Return (X, Y) of the center of cell containing provided text 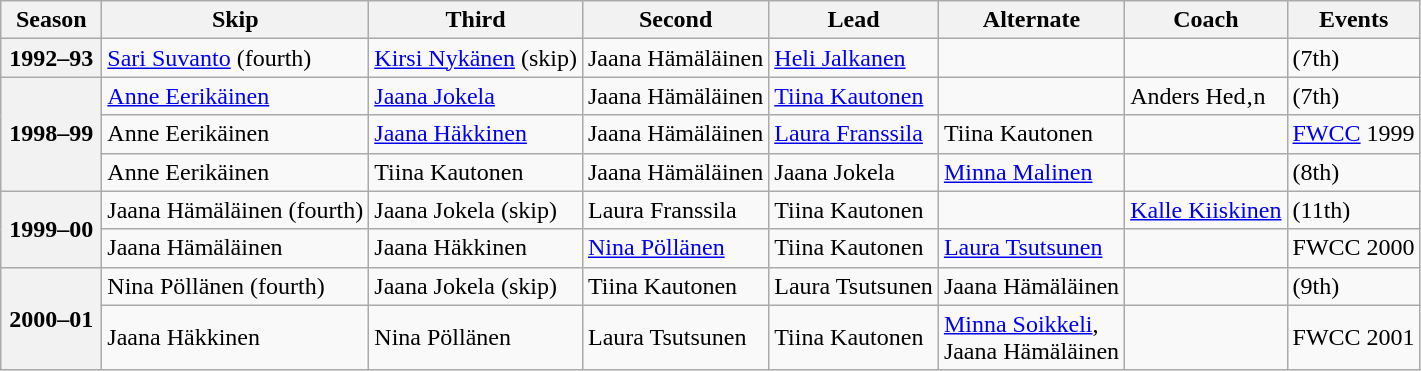
Alternate (1031, 20)
2000–01 (52, 318)
1998–99 (52, 134)
Minna Soikkeli,Jaana Hämäläinen (1031, 338)
Third (476, 20)
Nina Pöllänen (fourth) (236, 286)
(8th) (1354, 172)
(11th) (1354, 210)
FWCC 2000 (1354, 248)
1992–93 (52, 58)
Skip (236, 20)
Jaana Hämäläinen (fourth) (236, 210)
Minna Malinen (1031, 172)
FWCC 2001 (1354, 338)
Sari Suvanto (fourth) (236, 58)
Second (675, 20)
Anders Hed‚n (1206, 96)
Kalle Kiiskinen (1206, 210)
1999–00 (52, 229)
Heli Jalkanen (854, 58)
Kirsi Nykänen (skip) (476, 58)
Events (1354, 20)
(9th) (1354, 286)
FWCC 1999 (1354, 134)
Season (52, 20)
Coach (1206, 20)
Lead (854, 20)
